Search for the cell housing the specified text and yield its [X, Y] center coordinate. 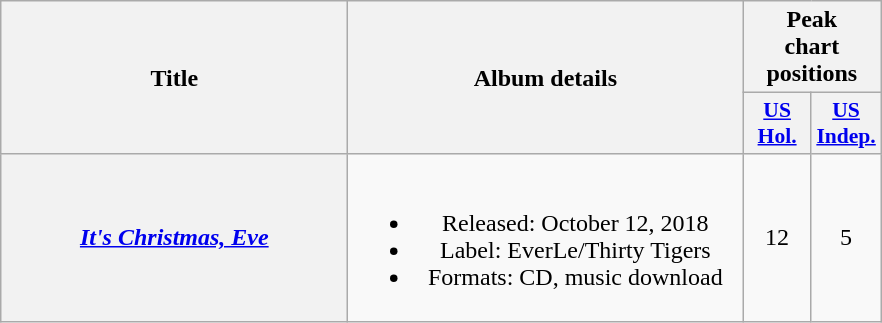
It's Christmas, Eve [174, 238]
Title [174, 78]
5 [846, 238]
USHol. [777, 124]
US Indep. [846, 124]
Album details [546, 78]
12 [777, 238]
Released: October 12, 2018Label: EverLe/Thirty TigersFormats: CD, music download [546, 238]
Peakchartpositions [812, 47]
